Determine the [X, Y] coordinate at the center of the cell enclosing the given text.  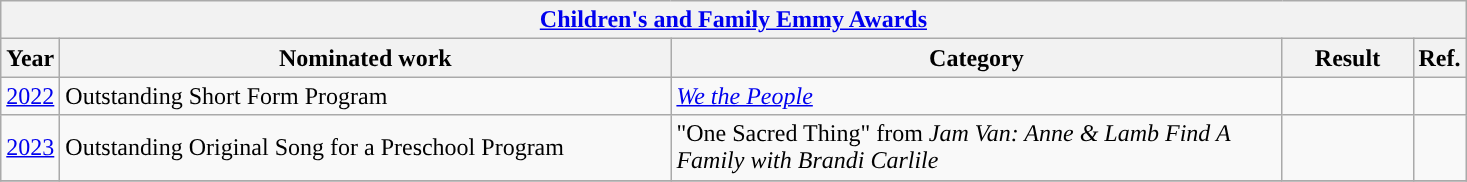
Ref. [1440, 58]
Nominated work [366, 58]
We the People [976, 96]
2023 [30, 148]
Children's and Family Emmy Awards [734, 20]
Year [30, 58]
"One Sacred Thing" from Jam Van: Anne & Lamb Find A Family with Brandi Carlile [976, 148]
2022 [30, 96]
Category [976, 58]
Outstanding Short Form Program [366, 96]
Result [1348, 58]
Outstanding Original Song for a Preschool Program [366, 148]
